Output the [X, Y] coordinate of the center of the cell containing the given text.  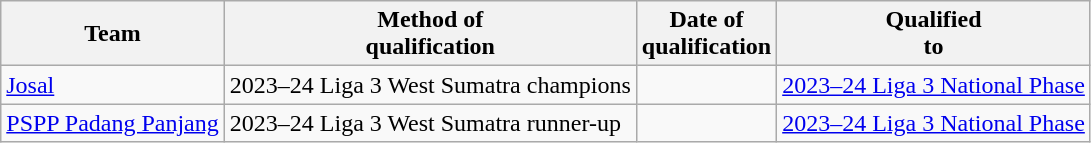
2023–24 Liga 3 West Sumatra champions [430, 85]
Josal [113, 85]
Date of qualification [706, 34]
PSPP Padang Panjang [113, 123]
Qualified to [934, 34]
Method of qualification [430, 34]
2023–24 Liga 3 West Sumatra runner-up [430, 123]
Team [113, 34]
